Locate the cell with the specified text and output its [X, Y] center coordinate. 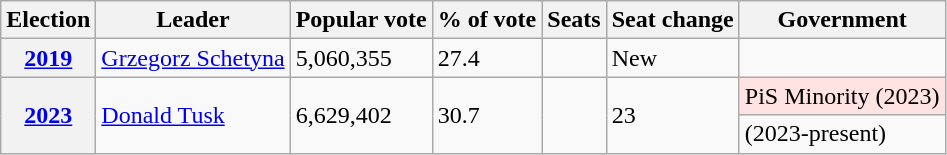
2023 [48, 115]
% of vote [487, 20]
Grzegorz Schetyna [193, 58]
30.7 [487, 115]
27.4 [487, 58]
Seat change [672, 20]
PiS Minority (2023) [842, 96]
Government [842, 20]
New [672, 58]
2019 [48, 58]
Leader [193, 20]
Seats [574, 20]
6,629,402 [361, 115]
Donald Tusk [193, 115]
Popular vote [361, 20]
(2023-present) [842, 134]
23 [672, 115]
Election [48, 20]
5,060,355 [361, 58]
